For the text-containing cell, return its midpoint in [X, Y] coordinate format. 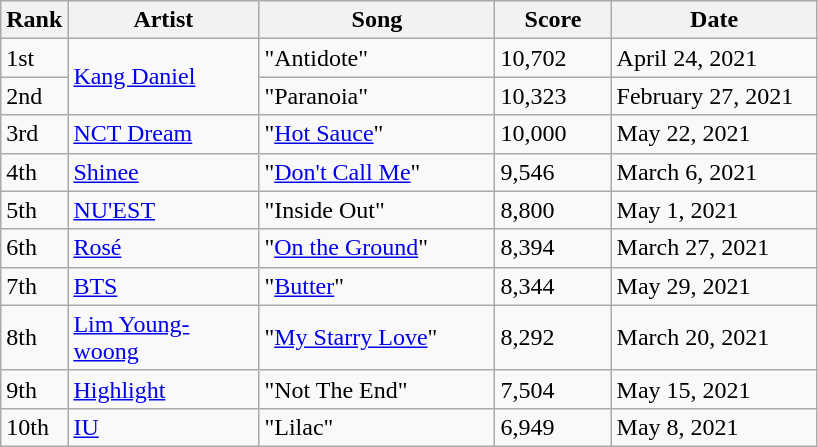
NCT Dream [164, 134]
10th [34, 427]
6th [34, 248]
3rd [34, 134]
May 15, 2021 [714, 389]
7th [34, 286]
Song [377, 20]
Score [553, 20]
Highlight [164, 389]
"Hot Sauce" [377, 134]
Date [714, 20]
IU [164, 427]
March 20, 2021 [714, 338]
March 6, 2021 [714, 172]
May 8, 2021 [714, 427]
4th [34, 172]
8th [34, 338]
8,800 [553, 210]
5th [34, 210]
"My Starry Love" [377, 338]
February 27, 2021 [714, 96]
May 29, 2021 [714, 286]
1st [34, 58]
May 22, 2021 [714, 134]
Lim Young-woong [164, 338]
8,344 [553, 286]
"Lilac" [377, 427]
10,000 [553, 134]
10,702 [553, 58]
9th [34, 389]
"Inside Out" [377, 210]
Shinee [164, 172]
"On the Ground" [377, 248]
Rosé [164, 248]
10,323 [553, 96]
BTS [164, 286]
6,949 [553, 427]
April 24, 2021 [714, 58]
Rank [34, 20]
9,546 [553, 172]
2nd [34, 96]
"Don't Call Me" [377, 172]
March 27, 2021 [714, 248]
8,394 [553, 248]
"Not The End" [377, 389]
Kang Daniel [164, 77]
Artist [164, 20]
"Butter" [377, 286]
NU'EST [164, 210]
May 1, 2021 [714, 210]
"Antidote" [377, 58]
"Paranoia" [377, 96]
8,292 [553, 338]
7,504 [553, 389]
